Return [x, y] of the center of cell containing provided text 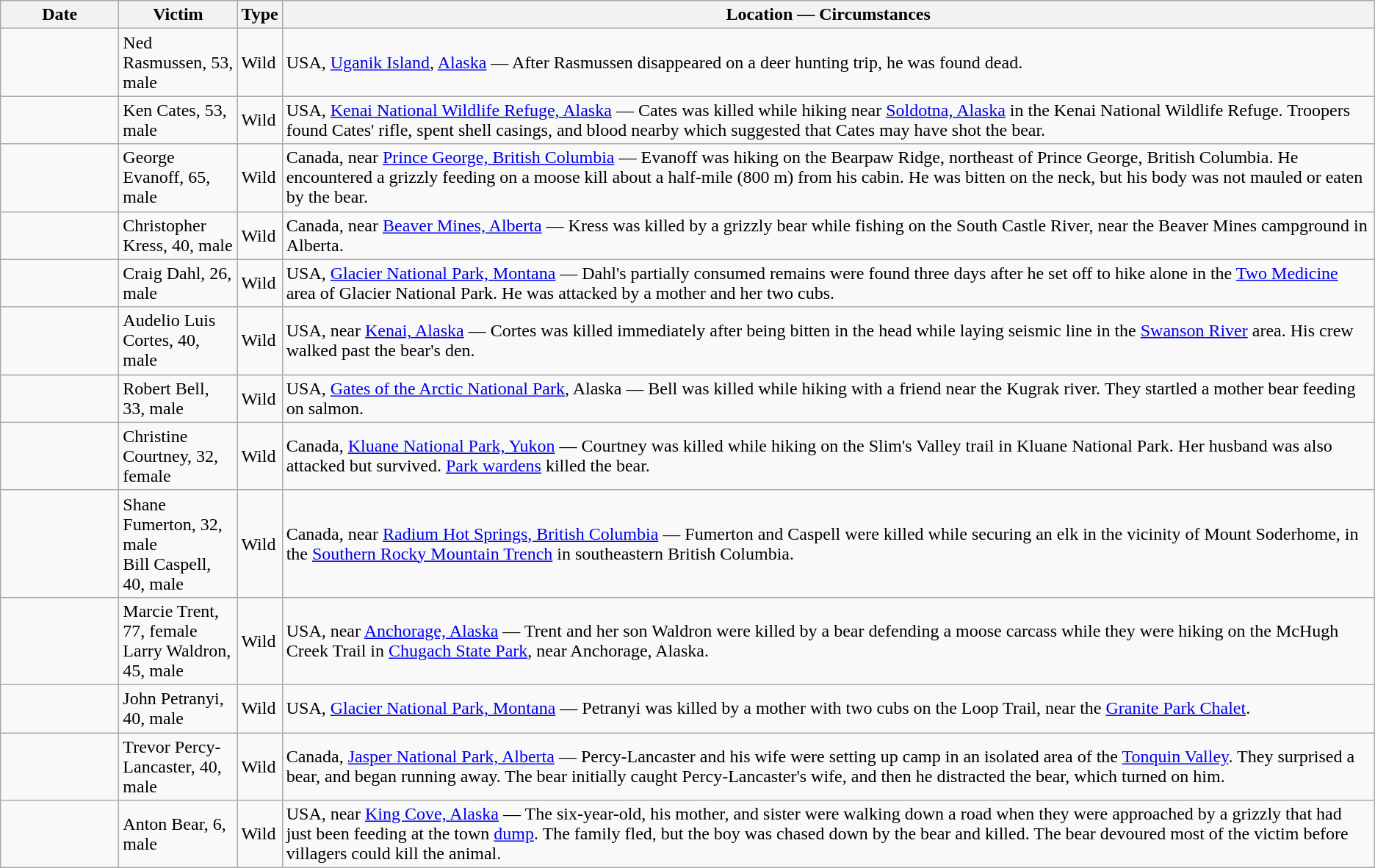
Type [260, 15]
Anton Bear, 6, male [178, 834]
Location — Circumstances [829, 15]
Ned Rasmussen, 53, male [178, 62]
Trevor Percy-Lancaster, 40, male [178, 767]
George Evanoff, 65, male [178, 178]
Christopher Kress, 40, male [178, 235]
Victim [178, 15]
John Petranyi, 40, male [178, 708]
Audelio Luis Cortes, 40, male [178, 341]
Ken Cates, 53, male [178, 120]
USA, Uganik Island, Alaska — After Rasmussen disappeared on a deer hunting trip, he was found dead. [829, 62]
Shane Fumerton, 32, maleBill Caspell, 40, male [178, 543]
Date [60, 15]
Marcie Trent, 77, femaleLarry Waldron, 45, male [178, 640]
USA, Glacier National Park, Montana — Petranyi was killed by a mother with two cubs on the Loop Trail, near the Granite Park Chalet. [829, 708]
Robert Bell, 33, male [178, 398]
Christine Courtney, 32, female [178, 456]
Craig Dahl, 26, male [178, 283]
